Search for the cell housing the specified text and yield its (x, y) center coordinate. 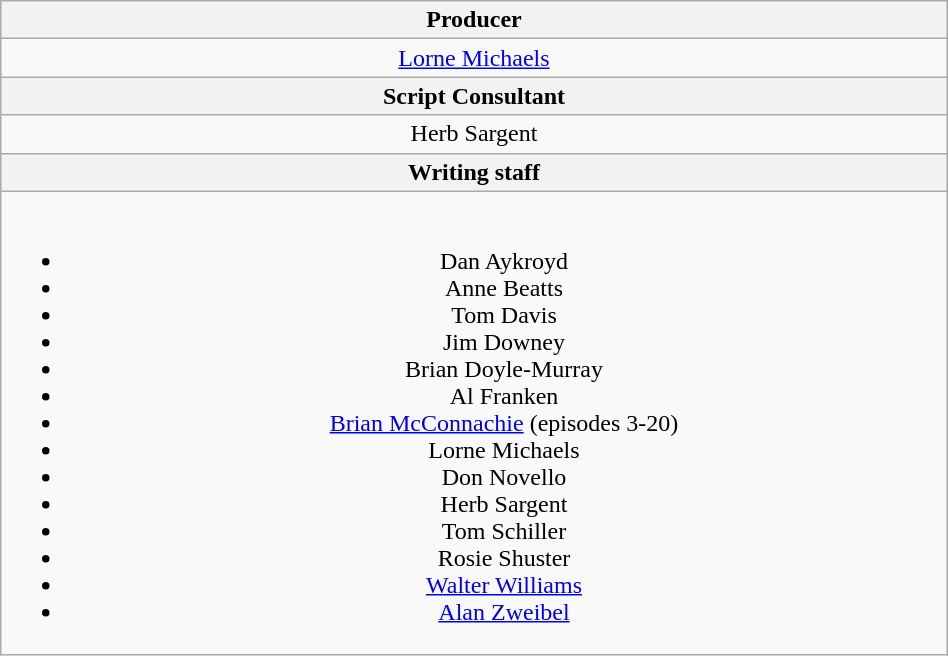
Writing staff (474, 172)
Producer (474, 20)
Script Consultant (474, 96)
Herb Sargent (474, 134)
Lorne Michaels (474, 58)
